Capture the cell that displays the provided text and extract its [X, Y] central coordinate. 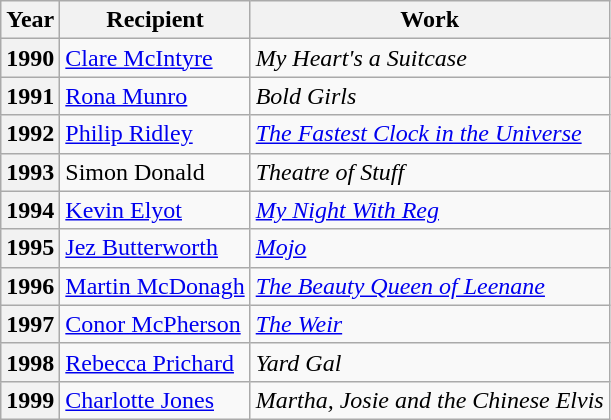
Simon Donald [155, 172]
Mojo [430, 248]
Yard Gal [430, 362]
My Night With Reg [430, 210]
1997 [30, 324]
Year [30, 20]
Philip Ridley [155, 134]
1996 [30, 286]
Rebecca Prichard [155, 362]
Kevin Elyot [155, 210]
Charlotte Jones [155, 400]
Clare McIntyre [155, 58]
1992 [30, 134]
My Heart's a Suitcase [430, 58]
1993 [30, 172]
Jez Butterworth [155, 248]
1994 [30, 210]
Work [430, 20]
Martha, Josie and the Chinese Elvis [430, 400]
1995 [30, 248]
Conor McPherson [155, 324]
The Beauty Queen of Leenane [430, 286]
The Fastest Clock in the Universe [430, 134]
The Weir [430, 324]
1990 [30, 58]
1998 [30, 362]
Rona Munro [155, 96]
Bold Girls [430, 96]
Recipient [155, 20]
1999 [30, 400]
Martin McDonagh [155, 286]
Theatre of Stuff [430, 172]
1991 [30, 96]
